Detect which cell encompasses the target text, then output its (x, y) center coordinate. 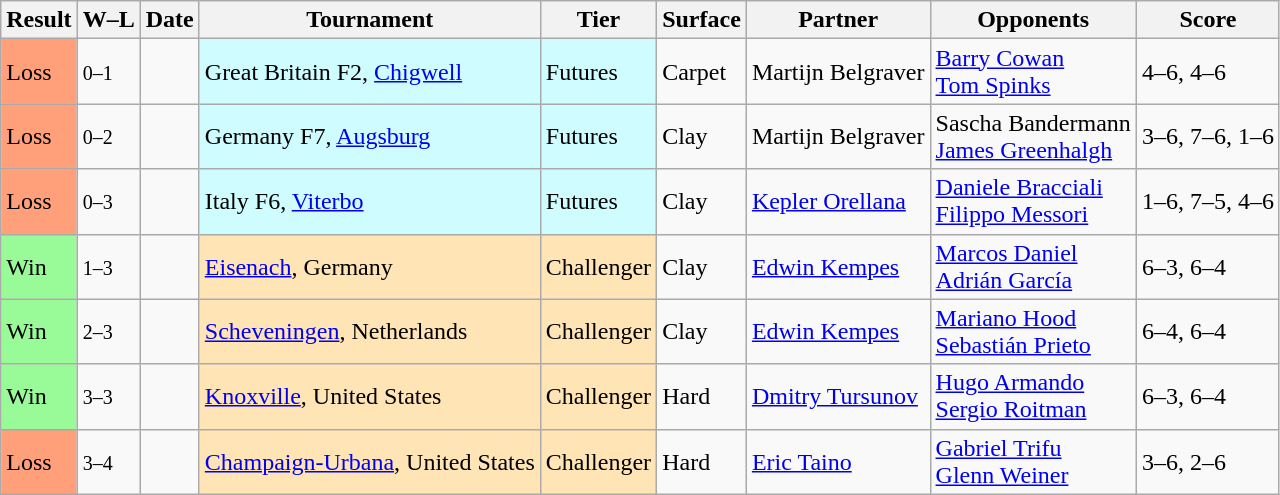
Eric Taino (838, 462)
Surface (702, 20)
W–L (108, 20)
0–3 (108, 202)
2–3 (108, 332)
4–6, 4–6 (1208, 72)
1–3 (108, 266)
0–2 (108, 136)
Tier (598, 20)
Champaign-Urbana, United States (370, 462)
Great Britain F2, Chigwell (370, 72)
6–4, 6–4 (1208, 332)
Date (170, 20)
Scheveningen, Netherlands (370, 332)
Carpet (702, 72)
0–1 (108, 72)
Dmitry Tursunov (838, 396)
Result (39, 20)
1–6, 7–5, 4–6 (1208, 202)
Knoxville, United States (370, 396)
Italy F6, Viterbo (370, 202)
3–4 (108, 462)
Eisenach, Germany (370, 266)
3–6, 7–6, 1–6 (1208, 136)
Daniele Bracciali Filippo Messori (1033, 202)
Partner (838, 20)
Tournament (370, 20)
Score (1208, 20)
Marcos Daniel Adrián García (1033, 266)
Sascha Bandermann James Greenhalgh (1033, 136)
3–6, 2–6 (1208, 462)
Mariano Hood Sebastián Prieto (1033, 332)
Barry Cowan Tom Spinks (1033, 72)
3–3 (108, 396)
Germany F7, Augsburg (370, 136)
Kepler Orellana (838, 202)
Hugo Armando Sergio Roitman (1033, 396)
Opponents (1033, 20)
Gabriel Trifu Glenn Weiner (1033, 462)
